Provide the (x, y) coordinate of the cell's center where the given text is located.  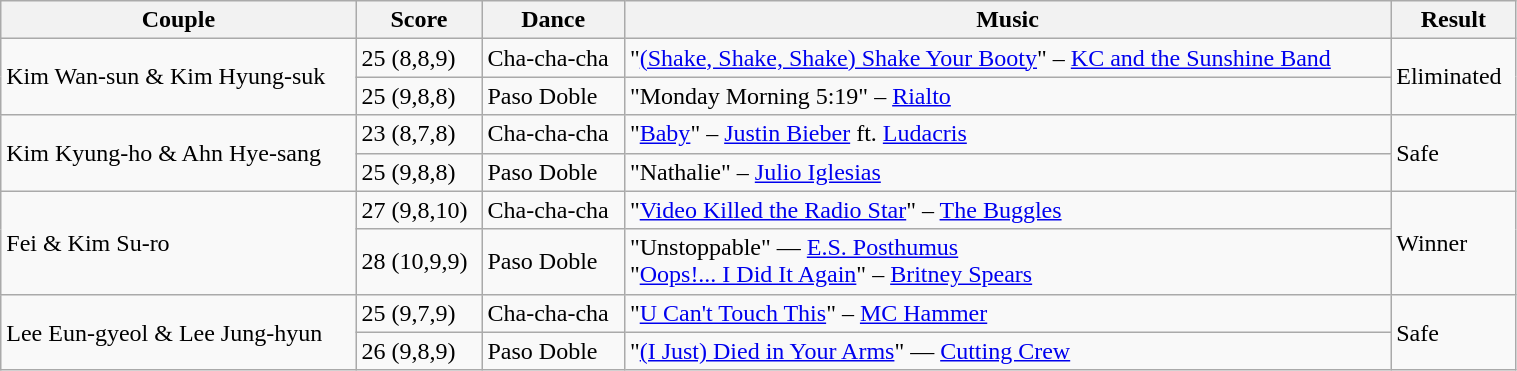
26 (9,8,9) (419, 351)
"Monday Morning 5:19" – Rialto (1007, 96)
"U Can't Touch This" – MC Hammer (1007, 313)
Result (1454, 20)
"Unstoppable" — E.S. Posthumus"Oops!... I Did It Again" – Britney Spears (1007, 262)
25 (9,7,9) (419, 313)
Music (1007, 20)
"Nathalie" – Julio Iglesias (1007, 172)
"Baby" – Justin Bieber ft. Ludacris (1007, 134)
23 (8,7,8) (419, 134)
Couple (178, 20)
Kim Wan-sun & Kim Hyung-suk (178, 77)
"(Shake, Shake, Shake) Shake Your Booty" – KC and the Sunshine Band (1007, 58)
"Video Killed the Radio Star" – The Buggles (1007, 210)
"(I Just) Died in Your Arms" — Cutting Crew (1007, 351)
Score (419, 20)
27 (9,8,10) (419, 210)
Winner (1454, 242)
28 (10,9,9) (419, 262)
Eliminated (1454, 77)
Kim Kyung-ho & Ahn Hye-sang (178, 153)
25 (8,8,9) (419, 58)
Dance (553, 20)
Fei & Kim Su-ro (178, 242)
Lee Eun-gyeol & Lee Jung-hyun (178, 332)
